From the cell containing the given text, extract its center point as (X, Y) coordinate. 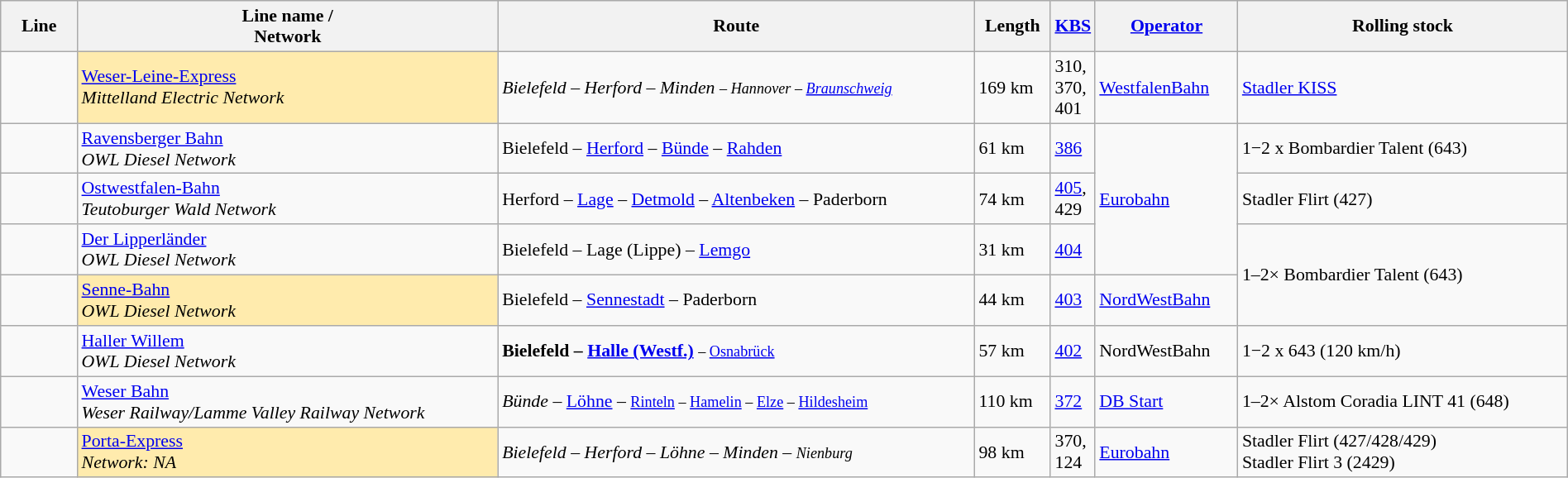
Haller WillemOWL Diesel Network (288, 351)
31 km (1012, 250)
Line (40, 25)
Weser Bahn Weser Railway/Lamme Valley Railway Network (288, 400)
Bielefeld – Herford – Löhne – Minden – Nienburg (736, 452)
1−2 x Bombardier Talent (643) (1403, 147)
WestfalenBahn (1166, 88)
Ravensberger BahnOWL Diesel Network (288, 147)
KBS (1073, 25)
1–2× Bombardier Talent (643) (1403, 275)
Porta-Express Network: NA (288, 452)
Bielefeld – Halle (Westf.) – Osnabrück (736, 351)
402 (1073, 351)
Stadler KISS (1403, 88)
Route (736, 25)
Bielefeld – Herford – Minden – Hannover – Braunschweig (736, 88)
404 (1073, 250)
1−2 x 643 (120 km/h) (1403, 351)
403 (1073, 299)
110 km (1012, 400)
57 km (1012, 351)
Bielefeld – Herford – Bünde – Rahden (736, 147)
Rolling stock (1403, 25)
310, 370, 401 (1073, 88)
Operator (1166, 25)
Herford – Lage – Detmold – Altenbeken – Paderborn (736, 198)
1–2× Alstom Coradia LINT 41 (648) (1403, 400)
Length (1012, 25)
372 (1073, 400)
44 km (1012, 299)
Ostwestfalen-BahnTeutoburger Wald Network (288, 198)
386 (1073, 147)
Der LipperländerOWL Diesel Network (288, 250)
370, 124 (1073, 452)
DB Start (1166, 400)
Senne-BahnOWL Diesel Network (288, 299)
Bielefeld – Sennestadt – Paderborn (736, 299)
Bünde – Löhne – Rinteln – Hamelin – Elze – Hildesheim (736, 400)
Weser-Leine-Express Mittelland Electric Network (288, 88)
98 km (1012, 452)
Bielefeld – Lage (Lippe) – Lemgo (736, 250)
Line name /Network (288, 25)
74 km (1012, 198)
Stadler Flirt (427) (1403, 198)
169 km (1012, 88)
61 km (1012, 147)
405, 429 (1073, 198)
Stadler Flirt (427/428/429)Stadler Flirt 3 (2429) (1403, 452)
